Identify which cell holds the provided text, then report its [x, y] central coordinate. 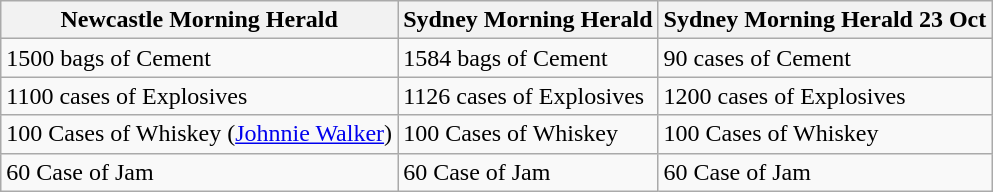
100 Cases of Whiskey (Johnnie Walker) [200, 134]
Newcastle Morning Herald [200, 20]
90 cases of Cement [825, 58]
Sydney Morning Herald 23 Oct [825, 20]
Sydney Morning Herald [528, 20]
1100 cases of Explosives [200, 96]
1500 bags of Cement [200, 58]
1200 cases of Explosives [825, 96]
1584 bags of Cement [528, 58]
1126 cases of Explosives [528, 96]
